Determine the [X, Y] coordinate at the center of the cell enclosing the given text.  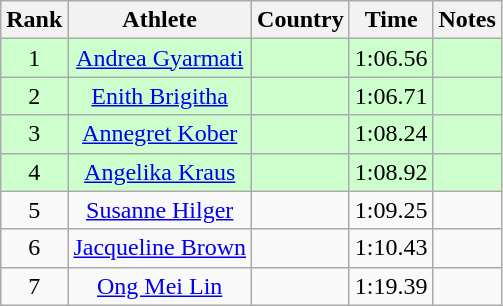
1:08.92 [391, 172]
7 [34, 286]
Country [301, 20]
Enith Brigitha [160, 96]
Jacqueline Brown [160, 248]
2 [34, 96]
1:09.25 [391, 210]
Notes [467, 20]
1 [34, 58]
Rank [34, 20]
1:10.43 [391, 248]
Annegret Kober [160, 134]
Athlete [160, 20]
1:06.71 [391, 96]
3 [34, 134]
Angelika Kraus [160, 172]
1:06.56 [391, 58]
1:08.24 [391, 134]
Susanne Hilger [160, 210]
4 [34, 172]
Andrea Gyarmati [160, 58]
1:19.39 [391, 286]
Time [391, 20]
6 [34, 248]
5 [34, 210]
Ong Mei Lin [160, 286]
